Search for the cell housing the specified text and yield its [X, Y] center coordinate. 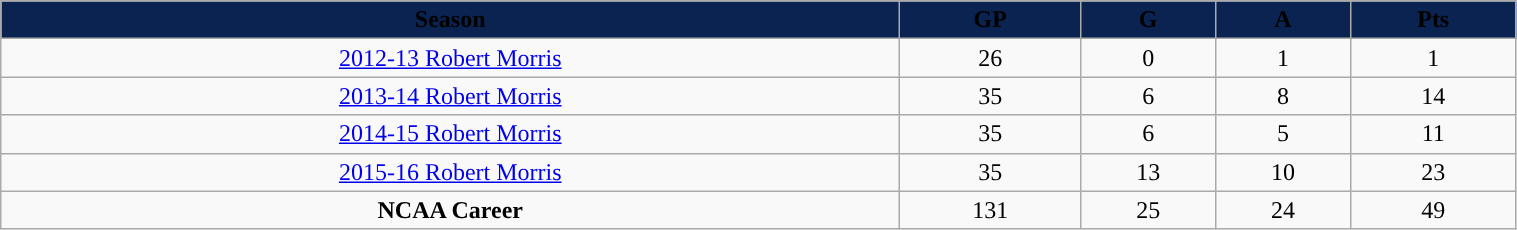
131 [990, 210]
2014-15 Robert Morris [450, 134]
23 [1433, 172]
NCAA Career [450, 210]
GP [990, 20]
11 [1433, 134]
49 [1433, 210]
10 [1284, 172]
A [1284, 20]
13 [1148, 172]
2013-14 Robert Morris [450, 96]
0 [1148, 58]
26 [990, 58]
Pts [1433, 20]
2015-16 Robert Morris [450, 172]
24 [1284, 210]
Season [450, 20]
8 [1284, 96]
G [1148, 20]
5 [1284, 134]
14 [1433, 96]
2012-13 Robert Morris [450, 58]
25 [1148, 210]
